Pinpoint the cell where the given text exists, returning its (x, y) midpoint coordinate. 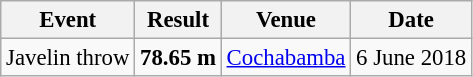
Venue (286, 20)
Cochabamba (286, 58)
6 June 2018 (412, 58)
78.65 m (178, 58)
Event (68, 20)
Javelin throw (68, 58)
Date (412, 20)
Result (178, 20)
